Identify which cell holds the provided text, then report its [x, y] central coordinate. 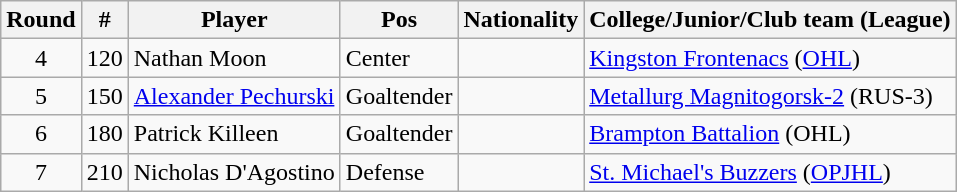
Round [41, 20]
Nicholas D'Agostino [234, 172]
180 [104, 134]
Nationality [521, 20]
4 [41, 58]
Alexander Pechurski [234, 96]
120 [104, 58]
Kingston Frontenacs (OHL) [770, 58]
150 [104, 96]
St. Michael's Buzzers (OPJHL) [770, 172]
5 [41, 96]
Metallurg Magnitogorsk-2 (RUS-3) [770, 96]
Player [234, 20]
College/Junior/Club team (League) [770, 20]
Patrick Killeen [234, 134]
Pos [399, 20]
Defense [399, 172]
210 [104, 172]
# [104, 20]
6 [41, 134]
Brampton Battalion (OHL) [770, 134]
7 [41, 172]
Center [399, 58]
Nathan Moon [234, 58]
